Pinpoint the cell where the given text exists, returning its (x, y) midpoint coordinate. 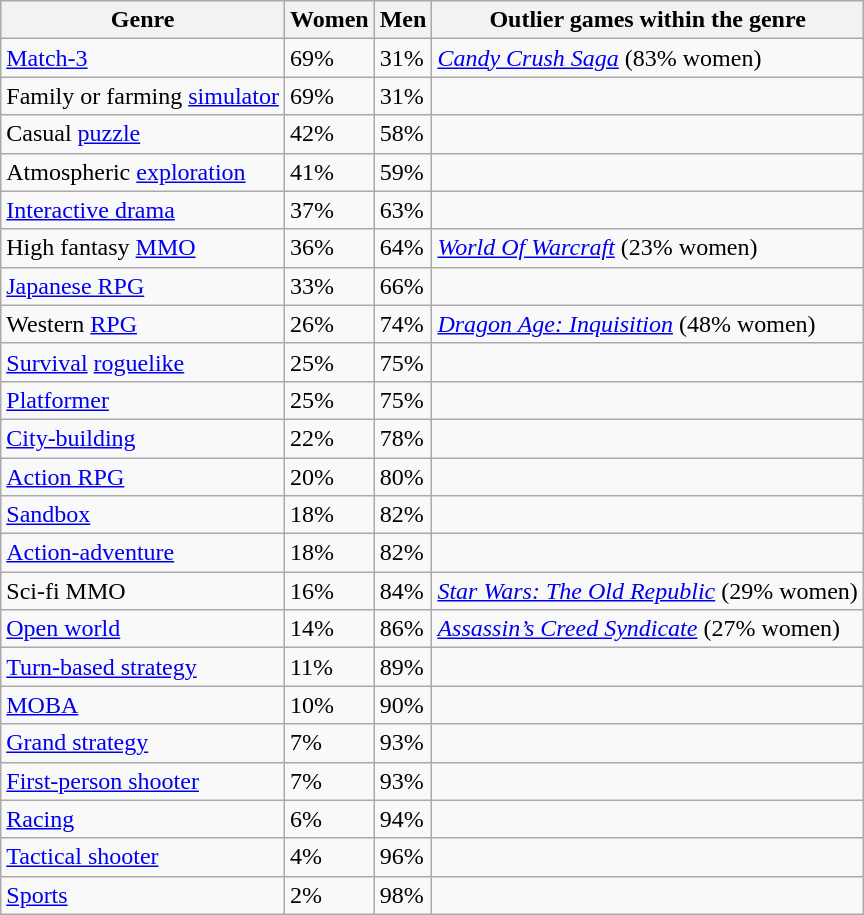
Assassin’s Creed Syndicate (27% women) (648, 629)
Men (403, 20)
63% (403, 210)
Racing (143, 819)
Western RPG (143, 324)
10% (329, 705)
59% (403, 172)
26% (329, 324)
98% (403, 895)
Sports (143, 895)
4% (329, 857)
86% (403, 629)
11% (329, 667)
World Of Warcraft (23% women) (648, 248)
Atmospheric exploration (143, 172)
94% (403, 819)
MOBA (143, 705)
36% (329, 248)
Japanese RPG (143, 286)
84% (403, 591)
Action-adventure (143, 553)
Casual puzzle (143, 134)
Interactive drama (143, 210)
First-person shooter (143, 781)
22% (329, 438)
89% (403, 667)
41% (329, 172)
2% (329, 895)
Sandbox (143, 515)
Women (329, 20)
Platformer (143, 400)
58% (403, 134)
6% (329, 819)
37% (329, 210)
Genre (143, 20)
Open world (143, 629)
Action RPG (143, 477)
74% (403, 324)
78% (403, 438)
Tactical shooter (143, 857)
33% (329, 286)
Turn-based strategy (143, 667)
42% (329, 134)
City-building (143, 438)
Dragon Age: Inquisition (48% women) (648, 324)
90% (403, 705)
14% (329, 629)
Match-3 (143, 58)
High fantasy MMO (143, 248)
16% (329, 591)
Grand strategy (143, 743)
Family or farming simulator (143, 96)
96% (403, 857)
Sci-fi MMO (143, 591)
20% (329, 477)
Candy Crush Saga (83% women) (648, 58)
Star Wars: The Old Republic (29% women) (648, 591)
66% (403, 286)
64% (403, 248)
Survival roguelike (143, 362)
Outlier games within the genre (648, 20)
80% (403, 477)
